Identify which cell holds the provided text, then report its (X, Y) central coordinate. 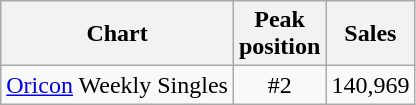
140,969 (370, 85)
Chart (118, 34)
Peakposition (279, 34)
Oricon Weekly Singles (118, 85)
Sales (370, 34)
#2 (279, 85)
